Locate the cell with the specified text and output its (x, y) center coordinate. 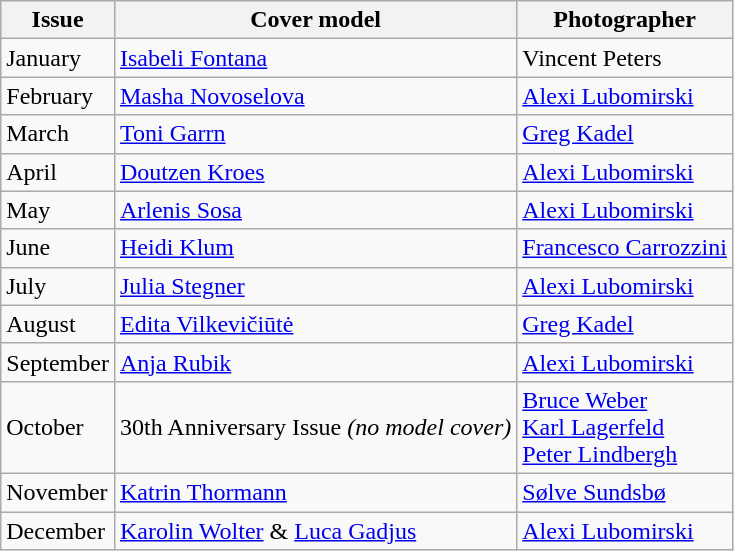
October (58, 427)
Anja Rubik (315, 362)
February (58, 96)
May (58, 210)
January (58, 58)
Julia Stegner (315, 286)
September (58, 362)
Francesco Carrozzini (625, 248)
Bruce Weber Karl Lagerfeld Peter Lindbergh (625, 427)
Toni Garrn (315, 134)
March (58, 134)
July (58, 286)
Photographer (625, 20)
Heidi Klum (315, 248)
June (58, 248)
Masha Novoselova (315, 96)
30th Anniversary Issue (no model cover) (315, 427)
Isabeli Fontana (315, 58)
Arlenis Sosa (315, 210)
Vincent Peters (625, 58)
Doutzen Kroes (315, 172)
Karolin Wolter & Luca Gadjus (315, 531)
Edita Vilkevičiūtė (315, 324)
Cover model (315, 20)
April (58, 172)
Katrin Thormann (315, 492)
Sølve Sundsbø (625, 492)
Issue (58, 20)
November (58, 492)
December (58, 531)
August (58, 324)
